Identify which cell holds the provided text, then report its [X, Y] central coordinate. 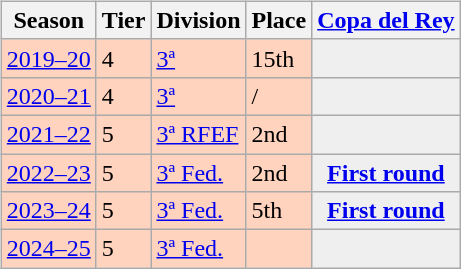
Season [48, 20]
2020–21 [48, 96]
2021–22 [48, 134]
3ª RFEF [198, 134]
15th [279, 58]
Tier [124, 20]
5th [279, 211]
Copa del Rey [386, 20]
2022–23 [48, 173]
2024–25 [48, 249]
Place [279, 20]
2019–20 [48, 58]
/ [279, 96]
2023–24 [48, 211]
Division [198, 20]
